Extract the [x, y] coordinate from the center of the cell holding the provided text.  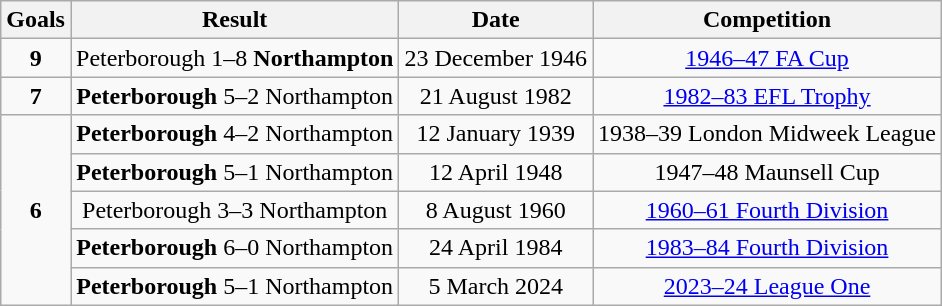
2023–24 League One [768, 286]
1947–48 Maunsell Cup [768, 172]
Date [496, 20]
8 August 1960 [496, 210]
7 [36, 96]
Peterborough 5–2 Northampton [234, 96]
1938–39 London Midweek League [768, 134]
12 April 1948 [496, 172]
Peterborough 3–3 Northampton [234, 210]
1946–47 FA Cup [768, 58]
Competition [768, 20]
Result [234, 20]
5 March 2024 [496, 286]
24 April 1984 [496, 248]
Peterborough 1–8 Northampton [234, 58]
Peterborough 6–0 Northampton [234, 248]
Peterborough 4–2 Northampton [234, 134]
6 [36, 210]
21 August 1982 [496, 96]
9 [36, 58]
12 January 1939 [496, 134]
23 December 1946 [496, 58]
1983–84 Fourth Division [768, 248]
Goals [36, 20]
1982–83 EFL Trophy [768, 96]
1960–61 Fourth Division [768, 210]
